Return (x, y) of the center of cell containing provided text 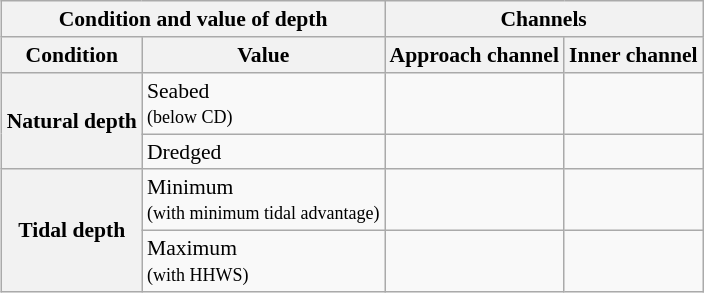
Value (264, 55)
Tidal depth (72, 230)
Maximum(with HHWS) (264, 260)
Dredged (264, 152)
Channels (544, 19)
Minimum(with minimum tidal advantage) (264, 200)
Natural depth (72, 122)
Approach channel (474, 55)
Inner channel (634, 55)
Seabed(below CD) (264, 104)
Condition and value of depth (194, 19)
Condition (72, 55)
